Identify which cell holds the provided text, then report its [x, y] central coordinate. 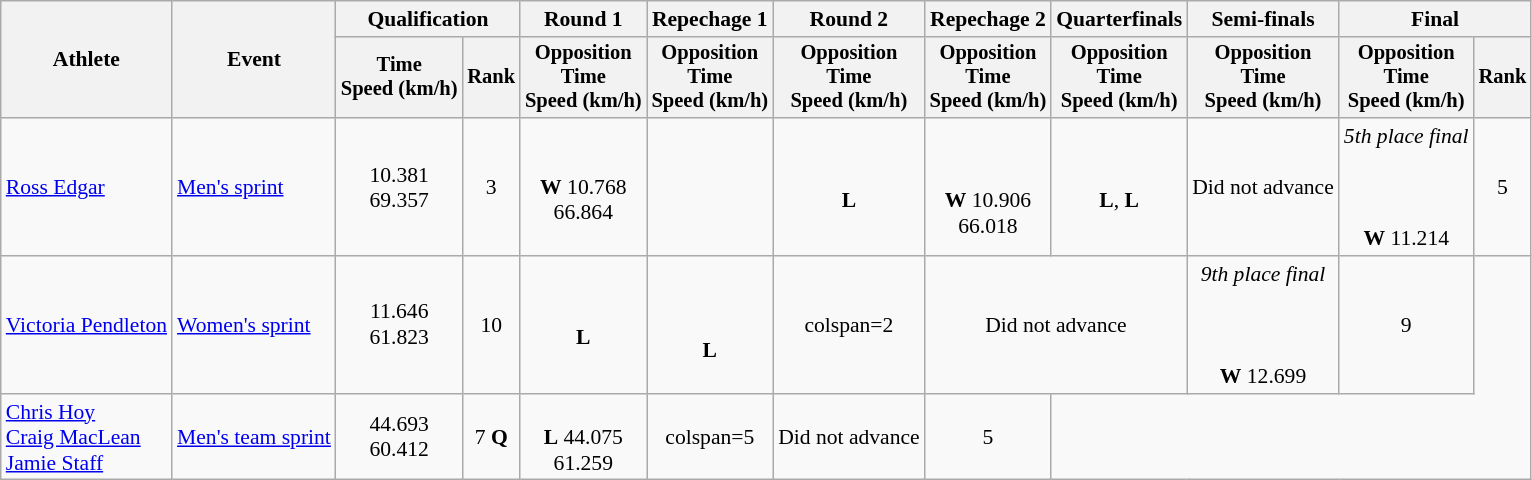
3 [491, 187]
Final [1435, 19]
9th place finalW 12.699 [1263, 325]
Women's sprint [254, 325]
Semi-finals [1263, 19]
TimeSpeed (km/h) [400, 78]
10.38169.357 [400, 187]
Quarterfinals [1119, 19]
Event [254, 60]
5th place finalW 11.214 [1406, 187]
L, L [1119, 187]
Men's sprint [254, 187]
Round 2 [849, 19]
Athlete [86, 60]
W 10.76866.864 [584, 187]
colspan=2 [849, 325]
Repechage 2 [988, 19]
9 [1406, 325]
Victoria Pendleton [86, 325]
Round 1 [584, 19]
Qualification [428, 19]
10 [491, 325]
W 10.90666.018 [988, 187]
11.64661.823 [400, 325]
Repechage 1 [710, 19]
5 [1503, 187]
Ross Edgar [86, 187]
